Scan for the cell matching the given text and deliver its [X, Y] coordinate at center. 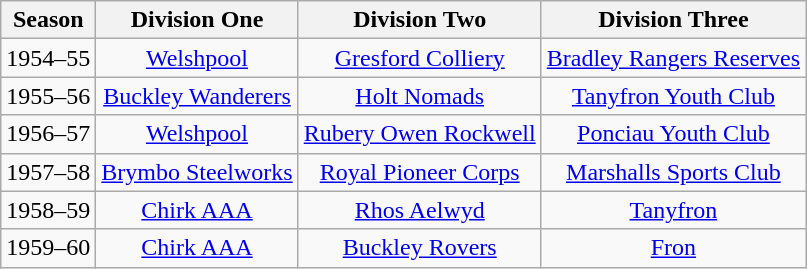
Buckley Wanderers [197, 96]
Marshalls Sports Club [673, 172]
1958–59 [48, 210]
Rubery Owen Rockwell [420, 134]
Division Two [420, 20]
Tanyfron [673, 210]
Brymbo Steelworks [197, 172]
Division One [197, 20]
Holt Nomads [420, 96]
Royal Pioneer Corps [420, 172]
Bradley Rangers Reserves [673, 58]
Division Three [673, 20]
Gresford Colliery [420, 58]
Buckley Rovers [420, 248]
1959–60 [48, 248]
Season [48, 20]
Ponciau Youth Club [673, 134]
1954–55 [48, 58]
Tanyfron Youth Club [673, 96]
1957–58 [48, 172]
Fron [673, 248]
1956–57 [48, 134]
Rhos Aelwyd [420, 210]
1955–56 [48, 96]
